Return [x, y] of the center of cell containing provided text 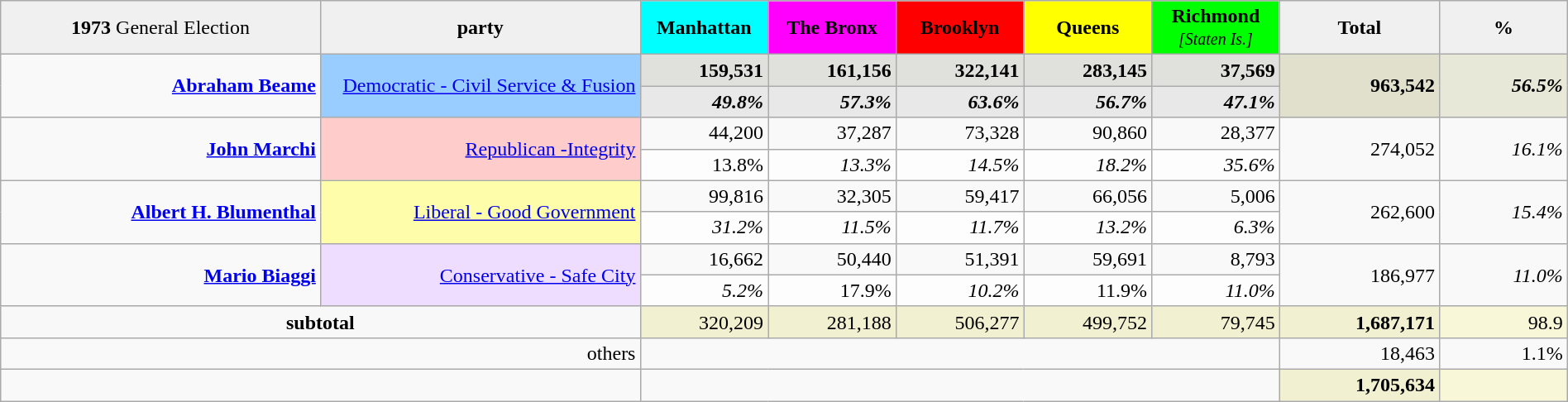
John Marchi [160, 149]
party [480, 28]
56.7% [1088, 102]
283,145 [1088, 70]
274,052 [1360, 149]
79,745 [1216, 322]
Democratic - Civil Service & Fusion [480, 86]
Richmond [Staten Is.] [1216, 28]
13.8% [705, 165]
1973 General Election [160, 28]
Mario Biaggi [160, 275]
37,569 [1216, 70]
16.1% [1503, 149]
Total [1360, 28]
59,691 [1088, 259]
98.9 [1503, 322]
51,391 [959, 259]
57.3% [832, 102]
90,860 [1088, 133]
499,752 [1088, 322]
37,287 [832, 133]
161,156 [832, 70]
5.2% [705, 290]
6.3% [1216, 227]
1.1% [1503, 353]
Queens [1088, 28]
262,600 [1360, 212]
32,305 [832, 196]
Liberal - Good Government [480, 212]
16,662 [705, 259]
Manhattan [705, 28]
subtotal [321, 322]
47.1% [1216, 102]
320,209 [705, 322]
31.2% [705, 227]
18.2% [1088, 165]
11.9% [1088, 290]
14.5% [959, 165]
% [1503, 28]
8,793 [1216, 259]
49.8% [705, 102]
50,440 [832, 259]
Conservative - Safe City [480, 275]
99,816 [705, 196]
11.5% [832, 227]
Republican -Integrity [480, 149]
13.3% [832, 165]
44,200 [705, 133]
15.4% [1503, 212]
13.2% [1088, 227]
18,463 [1360, 353]
28,377 [1216, 133]
59,417 [959, 196]
506,277 [959, 322]
5,006 [1216, 196]
The Bronx [832, 28]
others [321, 353]
Abraham Beame [160, 86]
159,531 [705, 70]
1,705,634 [1360, 385]
322,141 [959, 70]
Albert H. Blumenthal [160, 212]
56.5% [1503, 86]
963,542 [1360, 86]
73,328 [959, 133]
Brooklyn [959, 28]
1,687,171 [1360, 322]
10.2% [959, 290]
186,977 [1360, 275]
281,188 [832, 322]
63.6% [959, 102]
35.6% [1216, 165]
11.7% [959, 227]
66,056 [1088, 196]
17.9% [832, 290]
